Detect which cell encompasses the target text, then output its [X, Y] center coordinate. 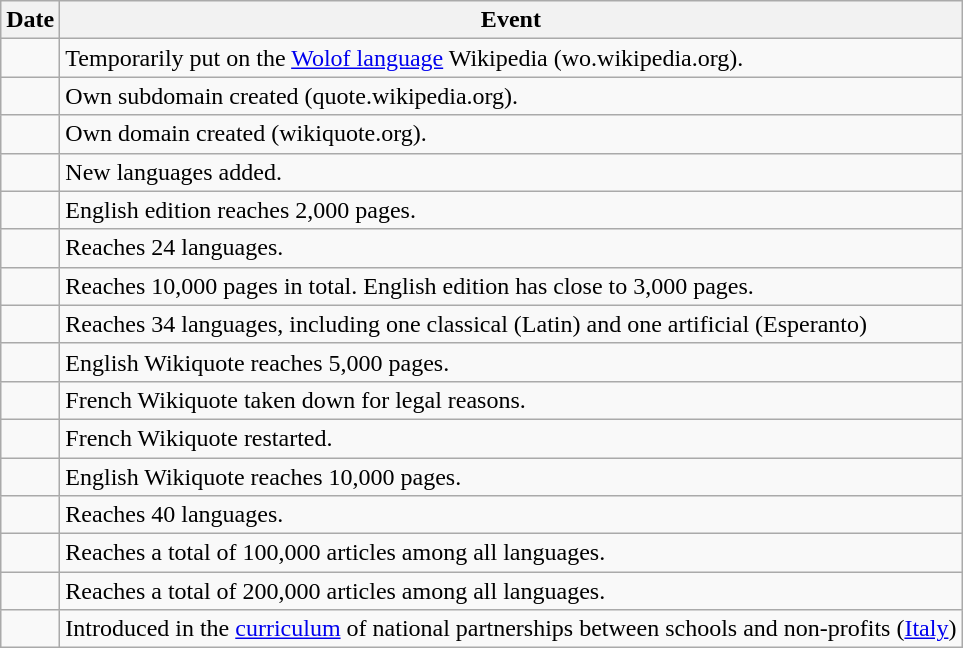
Reaches 24 languages. [511, 248]
Own domain created (wikiquote.org). [511, 134]
Reaches a total of 200,000 articles among all languages. [511, 591]
Introduced in the curriculum of national partnerships between schools and non-profits (Italy) [511, 629]
French Wikiquote taken down for legal reasons. [511, 400]
Own subdomain created (quote.wikipedia.org). [511, 96]
English edition reaches 2,000 pages. [511, 210]
French Wikiquote restarted. [511, 438]
English Wikiquote reaches 10,000 pages. [511, 477]
Reaches a total of 100,000 articles among all languages. [511, 553]
New languages added. [511, 172]
Date [30, 20]
Reaches 34 languages, including one classical (Latin) and one artificial (Esperanto) [511, 324]
Reaches 10,000 pages in total. English edition has close to 3,000 pages. [511, 286]
Temporarily put on the Wolof language Wikipedia (wo.wikipedia.org). [511, 58]
Reaches 40 languages. [511, 515]
Event [511, 20]
English Wikiquote reaches 5,000 pages. [511, 362]
